Determine the [X, Y] coordinate at the center of the cell enclosing the given text.  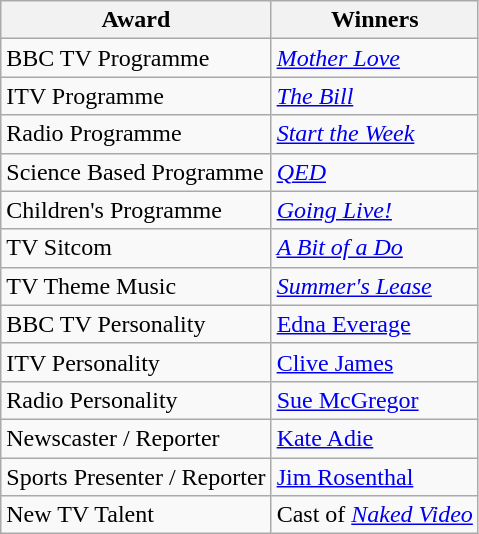
Start the Week [374, 134]
Winners [374, 20]
BBC TV Personality [136, 324]
The Bill [374, 96]
Award [136, 20]
BBC TV Programme [136, 58]
ITV Programme [136, 96]
A Bit of a Do [374, 248]
Going Live! [374, 210]
Radio Programme [136, 134]
QED [374, 172]
TV Theme Music [136, 286]
Sports Presenter / Reporter [136, 477]
Science Based Programme [136, 172]
Mother Love [374, 58]
Jim Rosenthal [374, 477]
TV Sitcom [136, 248]
New TV Talent [136, 515]
Newscaster / Reporter [136, 438]
Radio Personality [136, 400]
Edna Everage [374, 324]
Sue McGregor [374, 400]
Cast of Naked Video [374, 515]
Summer's Lease [374, 286]
Kate Adie [374, 438]
ITV Personality [136, 362]
Children's Programme [136, 210]
Clive James [374, 362]
